Return (x, y) of the center of cell containing provided text 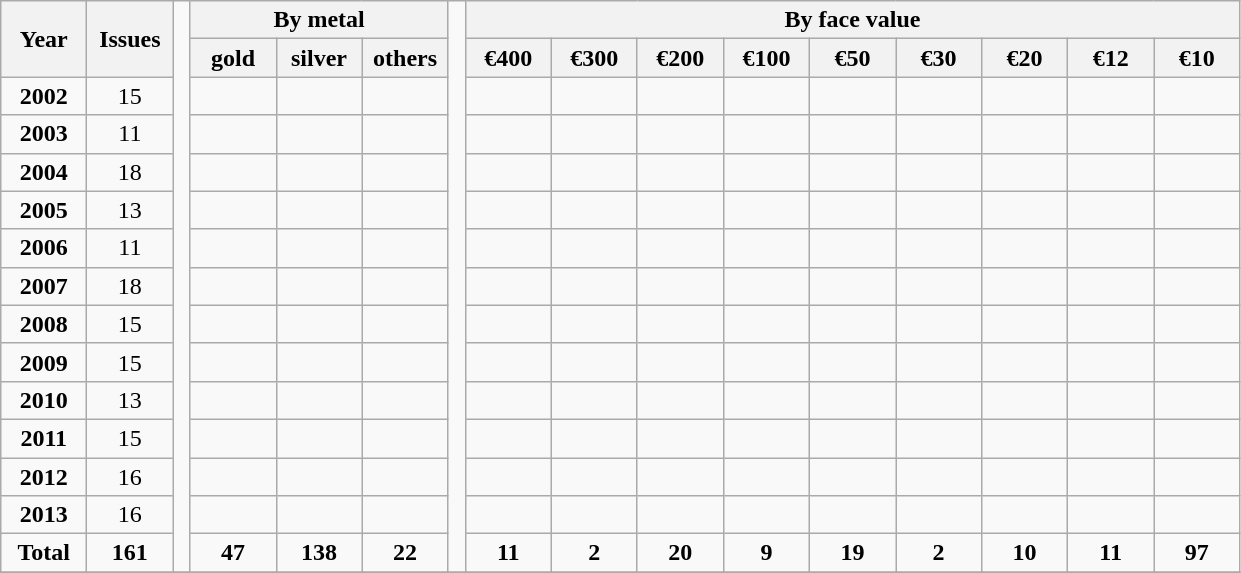
€100 (766, 58)
97 (1197, 553)
silver (319, 58)
others (405, 58)
By metal (319, 20)
2004 (44, 172)
2009 (44, 362)
Year (44, 39)
€10 (1197, 58)
€300 (594, 58)
2010 (44, 400)
9 (766, 553)
2002 (44, 96)
10 (1025, 553)
20 (680, 553)
47 (233, 553)
2013 (44, 515)
19 (852, 553)
2006 (44, 248)
2007 (44, 286)
€30 (939, 58)
2005 (44, 210)
2012 (44, 477)
2003 (44, 134)
By face value (852, 20)
€200 (680, 58)
22 (405, 553)
2008 (44, 324)
138 (319, 553)
gold (233, 58)
161 (130, 553)
€50 (852, 58)
2011 (44, 438)
€400 (508, 58)
Total (44, 553)
€12 (1111, 58)
€20 (1025, 58)
Issues (130, 39)
